For the text-containing cell, return its midpoint in [X, Y] coordinate format. 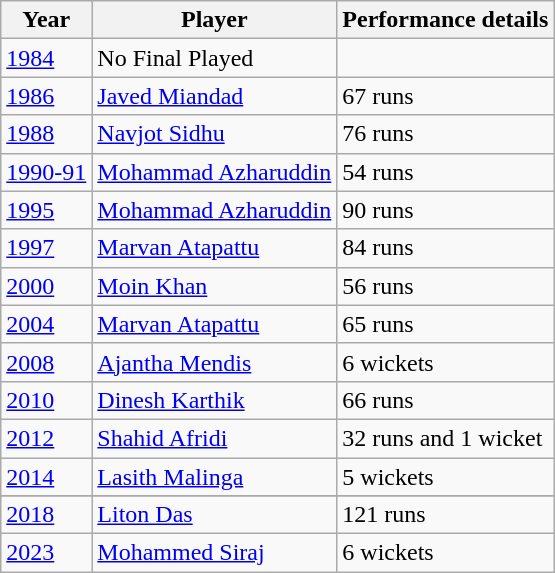
Shahid Afridi [214, 438]
Moin Khan [214, 286]
Navjot Sidhu [214, 134]
121 runs [446, 515]
65 runs [446, 324]
76 runs [446, 134]
54 runs [446, 172]
2004 [46, 324]
1997 [46, 248]
1986 [46, 96]
2010 [46, 400]
Javed Miandad [214, 96]
1988 [46, 134]
1984 [46, 58]
Mohammed Siraj [214, 553]
2018 [46, 515]
Year [46, 20]
5 wickets [446, 477]
1990-91 [46, 172]
2014 [46, 477]
Player [214, 20]
90 runs [446, 210]
Dinesh Karthik [214, 400]
32 runs and 1 wicket [446, 438]
2000 [46, 286]
Lasith Malinga [214, 477]
1995 [46, 210]
2008 [46, 362]
Ajantha Mendis [214, 362]
2012 [46, 438]
84 runs [446, 248]
Performance details [446, 20]
2023 [46, 553]
Liton Das [214, 515]
67 runs [446, 96]
66 runs [446, 400]
56 runs [446, 286]
No Final Played [214, 58]
